Determine the (X, Y) coordinate at the center of the cell enclosing the given text.  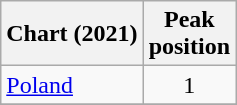
Poland (72, 85)
1 (189, 85)
Chart (2021) (72, 34)
Peakposition (189, 34)
